Determine the (X, Y) coordinate at the center of the cell enclosing the given text.  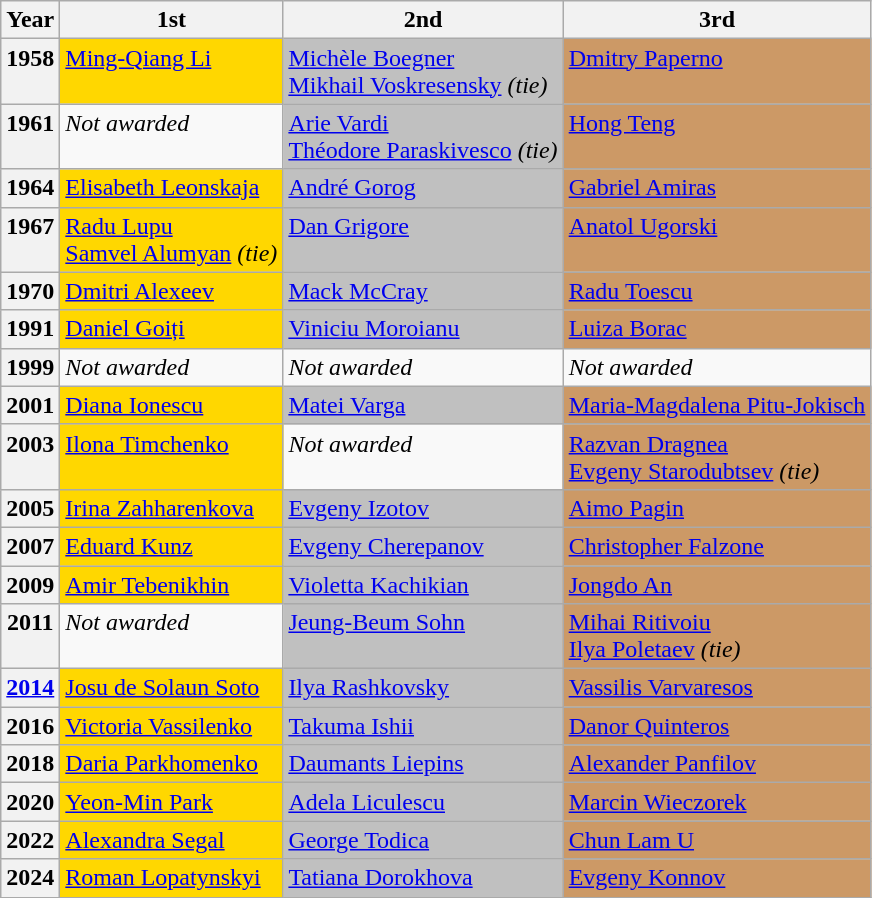
Luiza Borac (717, 329)
Daria Parkhomenko (172, 764)
Matei Varga (423, 405)
1970 (30, 291)
Maria-Magdalena Pitu-Jokisch (717, 405)
Vassilis Varvaresos (717, 688)
Eduard Kunz (172, 546)
1964 (30, 188)
1991 (30, 329)
Marcin Wieczorek (717, 802)
1958 (30, 72)
2018 (30, 764)
Jongdo An (717, 585)
Evgeny Izotov (423, 508)
2nd (423, 20)
Dan Grigore (423, 240)
George Todica (423, 840)
Ilona Timchenko (172, 456)
Alexander Panfilov (717, 764)
Evgeny Cherepanov (423, 546)
Chun Lam U (717, 840)
Yeon-Min Park (172, 802)
Radu Lupu Samvel Alumyan (tie) (172, 240)
Arie Vardi Théodore Paraskivesco (tie) (423, 136)
2003 (30, 456)
Daniel Goiți (172, 329)
2022 (30, 840)
Josu de Solaun Soto (172, 688)
Anatol Ugorski (717, 240)
Mihai Ritivoiu Ilya Poletaev (tie) (717, 636)
Irina Zahharenkova (172, 508)
3rd (717, 20)
Diana Ionescu (172, 405)
2005 (30, 508)
Hong Teng (717, 136)
Mack McCray (423, 291)
2020 (30, 802)
2024 (30, 878)
Dmitri Alexeev (172, 291)
Aimo Pagin (717, 508)
2014 (30, 688)
Takuma Ishii (423, 726)
Ming-Qiang Li (172, 72)
Alexandra Segal (172, 840)
Jeung-Beum Sohn (423, 636)
Viniciu Moroianu (423, 329)
2001 (30, 405)
Amir Tebenikhin (172, 585)
1961 (30, 136)
Christopher Falzone (717, 546)
Gabriel Amiras (717, 188)
2011 (30, 636)
Dmitry Paperno (717, 72)
Radu Toescu (717, 291)
Razvan Dragnea Evgeny Starodubtsev (tie) (717, 456)
Daumants Liepins (423, 764)
Evgeny Konnov (717, 878)
Violetta Kachikian (423, 585)
Michèle Boegner Mikhail Voskresensky (tie) (423, 72)
Ilya Rashkovsky (423, 688)
Tatiana Dorokhova (423, 878)
1999 (30, 367)
2007 (30, 546)
Year (30, 20)
1st (172, 20)
Victoria Vassilenko (172, 726)
2009 (30, 585)
André Gorog (423, 188)
1967 (30, 240)
Roman Lopatynskyi (172, 878)
Adela Liculescu (423, 802)
Danor Quinteros (717, 726)
Elisabeth Leonskaja (172, 188)
2016 (30, 726)
